Provide the (x, y) coordinate of the cell's center where the given text is located.  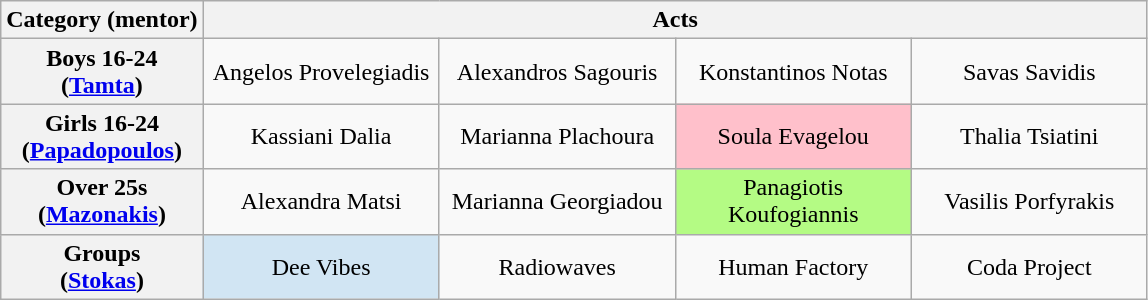
Vasilis Porfyrakis (1029, 202)
Groups (Stokas) (102, 266)
Radiowaves (557, 266)
Thalia Tsiatini (1029, 136)
Alexandra Matsi (321, 202)
Marianna Plachoura (557, 136)
Acts (675, 20)
Angelos Provelegiadis (321, 72)
Dee Vibes (321, 266)
Konstantinos Notas (793, 72)
Kassiani Dalia (321, 136)
Alexandros Sagouris (557, 72)
Coda Project (1029, 266)
Marianna Georgiadou (557, 202)
Boys 16-24 (Tamta) (102, 72)
Human Factory (793, 266)
Over 25s (Mazonakis) (102, 202)
Soula Evagelou (793, 136)
Savas Savidis (1029, 72)
Panagiotis Koufogiannis (793, 202)
Girls 16-24 (Papadopoulos) (102, 136)
Category (mentor) (102, 20)
